Pinpoint the cell where the given text exists, returning its (x, y) midpoint coordinate. 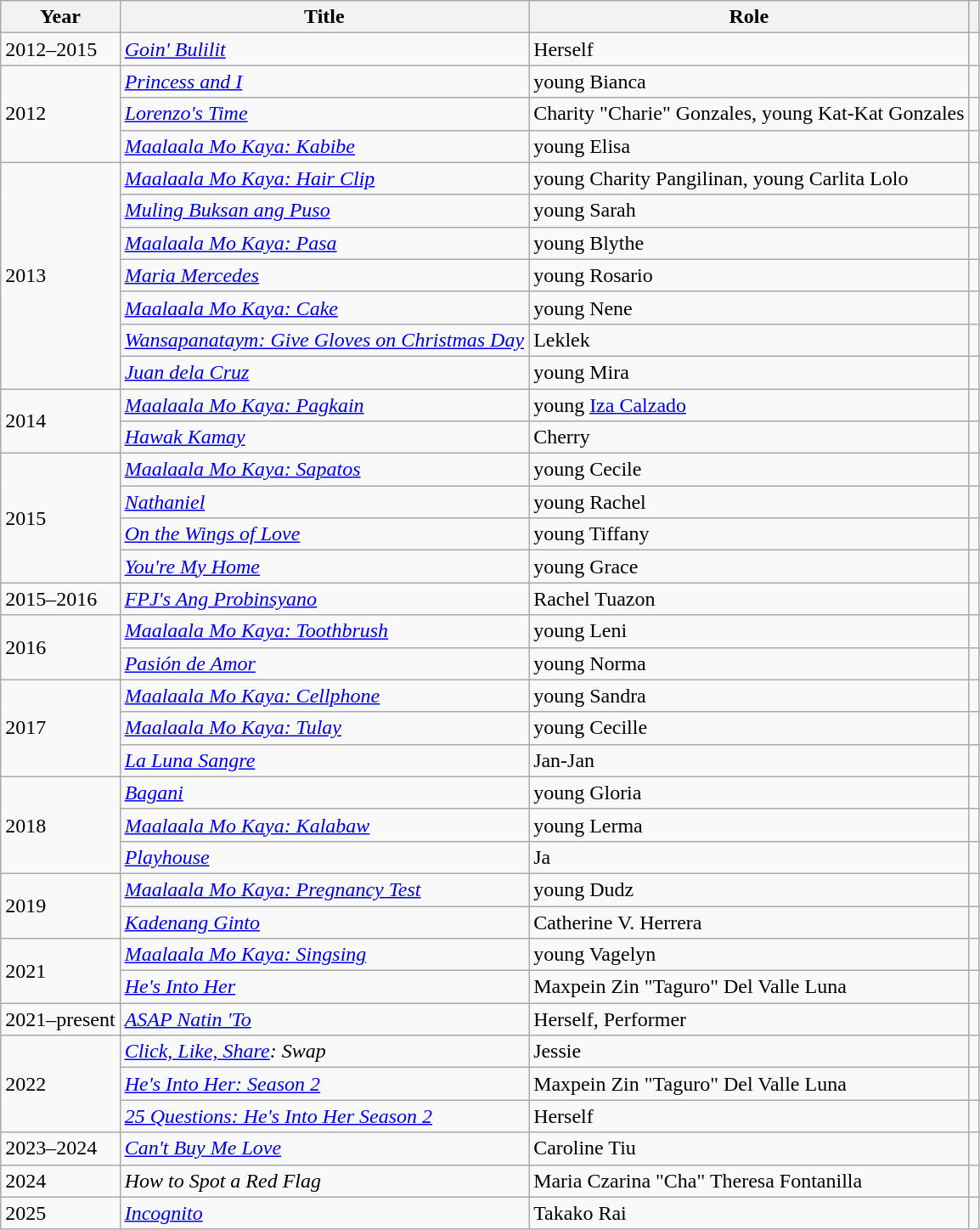
Maalaala Mo Kaya: Cake (324, 307)
25 Questions: He's Into Her Season 2 (324, 1116)
2018 (60, 825)
2014 (60, 421)
How to Spot a Red Flag (324, 1181)
He's Into Her: Season 2 (324, 1084)
Incognito (324, 1213)
FPJ's Ang Probinsyano (324, 599)
2012–2015 (60, 49)
young Lerma (749, 825)
2024 (60, 1181)
2016 (60, 647)
You're My Home (324, 567)
young Rosario (749, 275)
young Blythe (749, 243)
Nathaniel (324, 502)
Ja (749, 857)
On the Wings of Love (324, 534)
La Luna Sangre (324, 760)
Maalaala Mo Kaya: Pagkain (324, 405)
Cherry (749, 437)
Title (324, 17)
young Sandra (749, 696)
He's Into Her (324, 987)
Can't Buy Me Love (324, 1148)
Jan-Jan (749, 760)
Goin' Bulilit (324, 49)
Year (60, 17)
2025 (60, 1213)
2019 (60, 906)
Catherine V. Herrera (749, 922)
Maalaala Mo Kaya: Hair Clip (324, 178)
young Sarah (749, 211)
2013 (60, 275)
young Cecile (749, 470)
young Elisa (749, 146)
2015 (60, 518)
Muling Buksan ang Puso (324, 211)
young Vagelyn (749, 955)
2022 (60, 1084)
Maalaala Mo Kaya: Toothbrush (324, 631)
Juan dela Cruz (324, 372)
Leklek (749, 340)
Maria Mercedes (324, 275)
Playhouse (324, 857)
2012 (60, 114)
Maalaala Mo Kaya: Kalabaw (324, 825)
2021–present (60, 1019)
Herself, Performer (749, 1019)
Princess and I (324, 82)
young Rachel (749, 502)
Maalaala Mo Kaya: Pregnancy Test (324, 889)
Maalaala Mo Kaya: Pasa (324, 243)
Jessie (749, 1052)
young Cecille (749, 728)
Click, Like, Share: Swap (324, 1052)
young Mira (749, 372)
Hawak Kamay (324, 437)
2015–2016 (60, 599)
young Dudz (749, 889)
young Nene (749, 307)
young Norma (749, 663)
Maalaala Mo Kaya: Cellphone (324, 696)
Takako Rai (749, 1213)
Rachel Tuazon (749, 599)
2017 (60, 728)
Lorenzo's Time (324, 114)
Maalaala Mo Kaya: Kabibe (324, 146)
Maalaala Mo Kaya: Tulay (324, 728)
Maalaala Mo Kaya: Sapatos (324, 470)
Caroline Tiu (749, 1148)
young Gloria (749, 793)
young Tiffany (749, 534)
Maalaala Mo Kaya: Singsing (324, 955)
Wansapanataym: Give Gloves on Christmas Day (324, 340)
Charity "Charie" Gonzales, young Kat-Kat Gonzales (749, 114)
Bagani (324, 793)
young Bianca (749, 82)
young Iza Calzado (749, 405)
ASAP Natin 'To (324, 1019)
Role (749, 17)
young Leni (749, 631)
Kadenang Ginto (324, 922)
Maria Czarina "Cha" Theresa Fontanilla (749, 1181)
young Grace (749, 567)
young Charity Pangilinan, young Carlita Lolo (749, 178)
Pasión de Amor (324, 663)
2023–2024 (60, 1148)
2021 (60, 971)
